Capture the cell that displays the provided text and extract its [x, y] central coordinate. 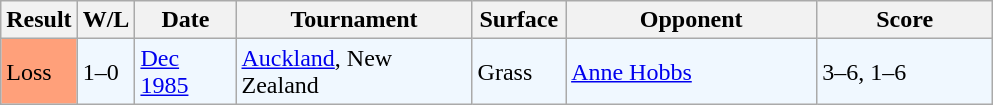
3–6, 1–6 [905, 72]
Auckland, New Zealand [354, 72]
Tournament [354, 20]
Anne Hobbs [692, 72]
Grass [519, 72]
Opponent [692, 20]
Dec 1985 [186, 72]
W/L [106, 20]
Surface [519, 20]
Loss [39, 72]
Date [186, 20]
Score [905, 20]
Result [39, 20]
1–0 [106, 72]
